Detect which cell encompasses the target text, then output its [X, Y] center coordinate. 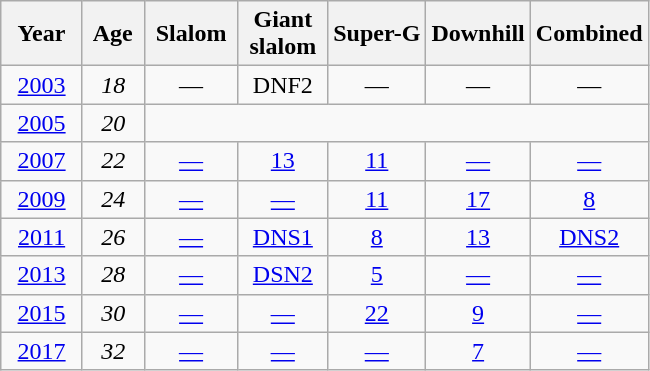
26 [113, 237]
DNS1 [283, 237]
18 [113, 85]
9 [478, 313]
Super-G [377, 34]
24 [113, 199]
DNS2 [589, 237]
2017 [42, 351]
2015 [42, 313]
Age [113, 34]
DSN2 [283, 275]
7 [478, 351]
Year [42, 34]
32 [113, 351]
5 [377, 275]
Giant slalom [283, 34]
2005 [42, 123]
DNF2 [283, 85]
2009 [42, 199]
20 [113, 123]
Combined [589, 34]
2007 [42, 161]
2003 [42, 85]
2011 [42, 237]
28 [113, 275]
Slalom [191, 34]
2013 [42, 275]
17 [478, 199]
Downhill [478, 34]
30 [113, 313]
